For the text-containing cell, return its midpoint in [x, y] coordinate format. 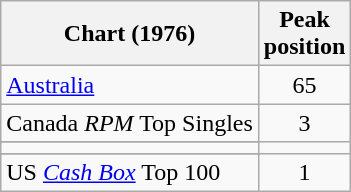
Canada RPM Top Singles [130, 123]
1 [304, 172]
US Cash Box Top 100 [130, 172]
Peakposition [304, 34]
Chart (1976) [130, 34]
3 [304, 123]
Australia [130, 85]
65 [304, 85]
